Capture the cell that displays the provided text and extract its [x, y] central coordinate. 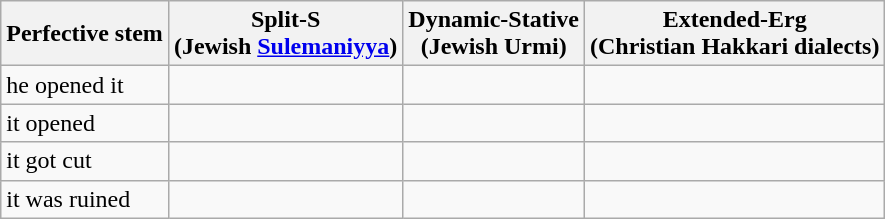
Perfective stem [85, 34]
Dynamic-Stative (Jewish Urmi) [494, 34]
Split-S (Jewish Sulemaniyya) [285, 34]
Extended-Erg (Christian Hakkari dialects) [735, 34]
it got cut [85, 161]
it was ruined [85, 199]
it opened [85, 123]
he opened it [85, 85]
